Find where the given text appears and provide that cell's center as [X, Y] coordinate. 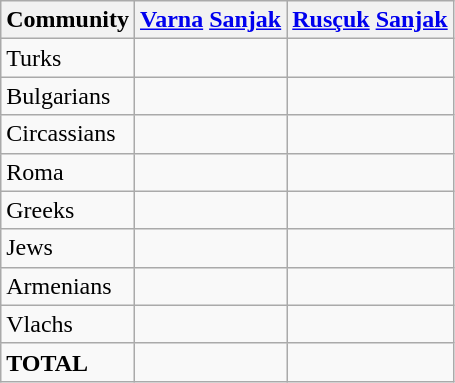
Rusçuk Sanjak [370, 20]
Bulgarians [68, 96]
Armenians [68, 286]
Vlachs [68, 324]
Circassians [68, 134]
Greeks [68, 210]
Jews [68, 248]
Varna Sanjak [210, 20]
Community [68, 20]
TOTAL [68, 362]
Roma [68, 172]
Turks [68, 58]
